Return the (X, Y) coordinate for the center point of the cell that contains the specified text.  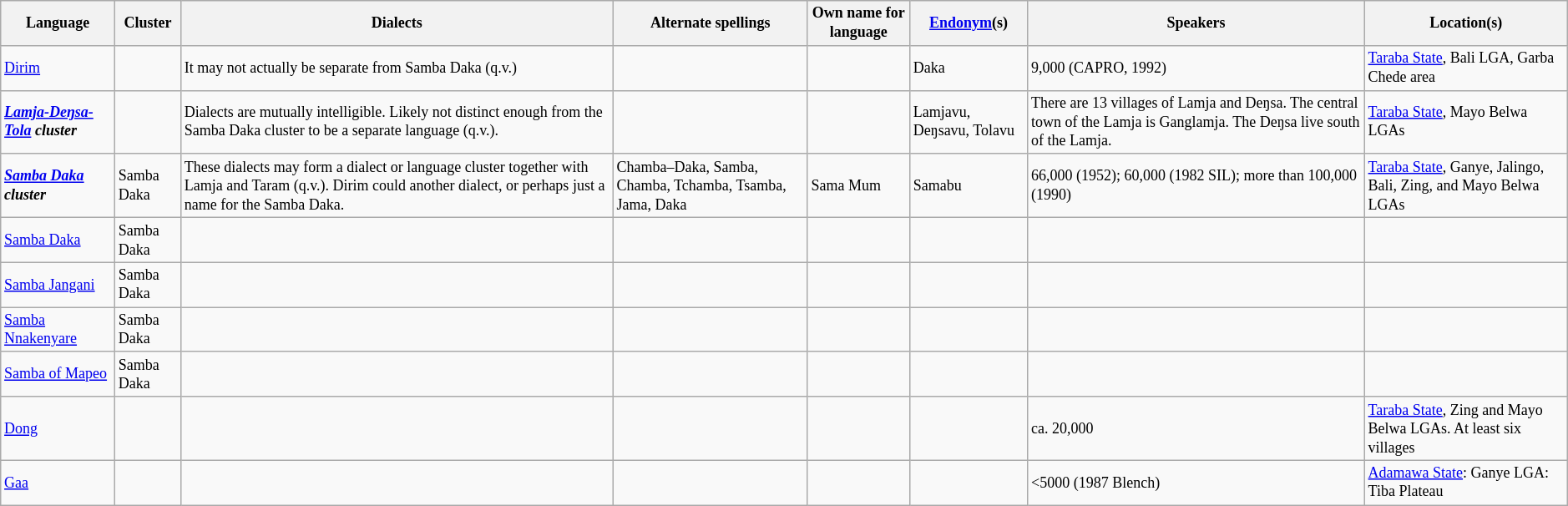
Taraba State, Bali LGA, Garba Chede area (1466, 68)
ca. 20,000 (1196, 428)
Gaa (58, 483)
Language (58, 23)
Samba Jangani (58, 285)
Dong (58, 428)
9,000 (CAPRO, 1992) (1196, 68)
Dialects are mutually intelligible. Likely not distinct enough from the Samba Daka cluster to be a separate language (q.v.). (397, 122)
Dialects (397, 23)
Dirim (58, 68)
Chamba–Daka, Samba, Chamba, Tchamba, Tsamba, Jama, Daka (710, 185)
Location(s) (1466, 23)
Samba of Mapeo (58, 374)
Adamawa State: Ganye LGA: Tiba Plateau (1466, 483)
It may not actually be separate from Samba Daka (q.v.) (397, 68)
Samba Daka cluster (58, 185)
Samba Nnakenyare (58, 330)
Taraba State, Zing and Mayo Belwa LGAs. At least six villages (1466, 428)
Daka (969, 68)
Speakers (1196, 23)
Lamjavu, Deŋsavu, Tolavu (969, 122)
Cluster (149, 23)
Endonym(s) (969, 23)
66,000 (1952); 60,000 (1982 SIL); more than 100,000 (1990) (1196, 185)
Taraba State, Mayo Belwa LGAs (1466, 122)
<5000 (1987 Blench) (1196, 483)
Own name for language (858, 23)
Samabu (969, 185)
Lamja-Deŋsa-Tola cluster (58, 122)
Sama Mum (858, 185)
Taraba State, Ganye, Jalingo, Bali, Zing, and Mayo Belwa LGAs (1466, 185)
Alternate spellings (710, 23)
There are 13 villages of Lamja and Deŋsa. The central town of the Lamja is Ganglamja. The Deŋsa live south of the Lamja. (1196, 122)
